Capture the cell that displays the provided text and extract its (X, Y) central coordinate. 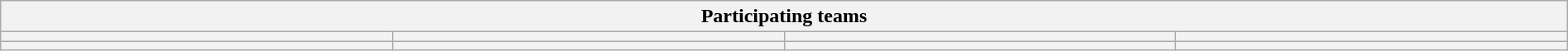
Participating teams (784, 16)
